Return [X, Y] of the center of cell containing provided text 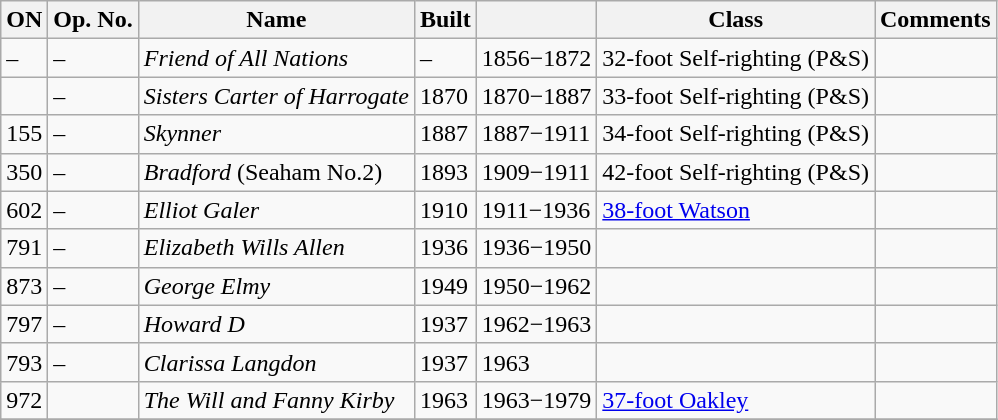
1949 [445, 286]
George Elmy [276, 286]
1962−1963 [536, 324]
972 [24, 400]
1887 [445, 134]
1963−1979 [536, 400]
32-foot Self-righting (P&S) [736, 58]
1936−1950 [536, 248]
Class [736, 20]
37-foot Oakley [736, 400]
33-foot Self-righting (P&S) [736, 96]
1910 [445, 210]
602 [24, 210]
Comments [935, 20]
1887−1911 [536, 134]
34-foot Self-righting (P&S) [736, 134]
The Will and Fanny Kirby [276, 400]
Built [445, 20]
1950−1962 [536, 286]
38-foot Watson [736, 210]
350 [24, 172]
1911−1936 [536, 210]
1856−1872 [536, 58]
Elliot Galer [276, 210]
873 [24, 286]
155 [24, 134]
1870 [445, 96]
Name [276, 20]
Clarissa Langdon [276, 362]
Bradford (Seaham No.2) [276, 172]
791 [24, 248]
793 [24, 362]
1893 [445, 172]
797 [24, 324]
Sisters Carter of Harrogate [276, 96]
Op. No. [93, 20]
42-foot Self-righting (P&S) [736, 172]
Elizabeth Wills Allen [276, 248]
ON [24, 20]
1936 [445, 248]
1870−1887 [536, 96]
Friend of All Nations [276, 58]
Skynner [276, 134]
1909−1911 [536, 172]
Howard D [276, 324]
